Search for the cell housing the specified text and yield its [X, Y] center coordinate. 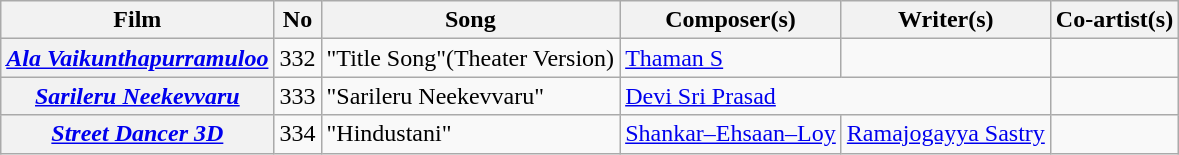
Composer(s) [731, 20]
Film [138, 20]
Ala Vaikunthapurramuloo [138, 58]
"Title Song"(Theater Version) [470, 58]
Devi Sri Prasad [836, 96]
Writer(s) [946, 20]
No [298, 20]
334 [298, 134]
Thaman S [731, 58]
Song [470, 20]
Ramajogayya Sastry [946, 134]
333 [298, 96]
"Sarileru Neekevvaru" [470, 96]
"Hindustani" [470, 134]
Sarileru Neekevvaru [138, 96]
Co-artist(s) [1114, 20]
Street Dancer 3D [138, 134]
332 [298, 58]
Shankar–Ehsaan–Loy [731, 134]
